From the cell containing the given text, extract its center point as [x, y] coordinate. 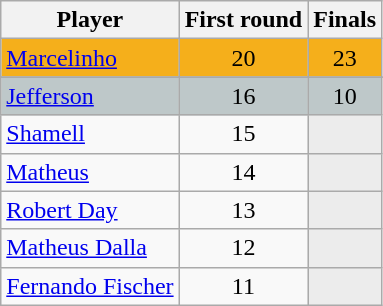
Finals [345, 20]
First round [244, 20]
Matheus Dalla [90, 248]
23 [345, 58]
Player [90, 20]
Matheus [90, 172]
10 [345, 96]
Marcelinho [90, 58]
15 [244, 134]
Jefferson [90, 96]
14 [244, 172]
16 [244, 96]
11 [244, 286]
13 [244, 210]
Robert Day [90, 210]
Fernando Fischer [90, 286]
20 [244, 58]
12 [244, 248]
Shamell [90, 134]
